Find where the given text appears and provide that cell's center as (X, Y) coordinate. 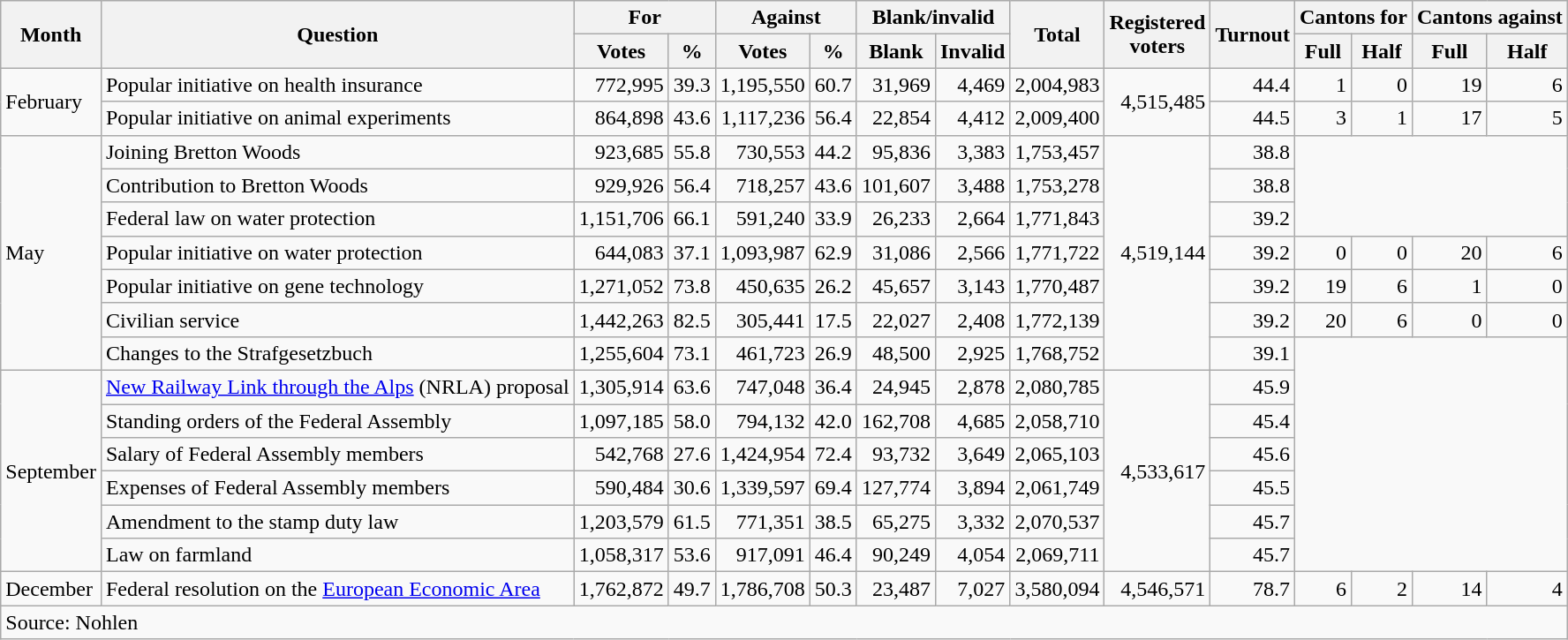
4,515,485 (1157, 102)
22,027 (895, 320)
772,995 (622, 85)
3 (1323, 118)
305,441 (763, 320)
1,786,708 (763, 589)
1,203,579 (622, 522)
36.4 (833, 387)
Invalid (972, 51)
45.6 (1253, 455)
2,925 (972, 353)
1,058,317 (622, 555)
1,271,052 (622, 286)
Cantons for (1353, 18)
1,753,457 (1058, 152)
1,771,722 (1058, 252)
Expenses of Federal Assembly members (337, 488)
December (51, 589)
44.4 (1253, 85)
78.7 (1253, 589)
93,732 (895, 455)
Total (1058, 34)
4,546,571 (1157, 589)
Law on farmland (337, 555)
26.2 (833, 286)
For (645, 18)
4 (1527, 589)
747,048 (763, 387)
58.0 (692, 421)
461,723 (763, 353)
4,685 (972, 421)
26.9 (833, 353)
1,097,185 (622, 421)
1,772,139 (1058, 320)
1,195,550 (763, 85)
2,065,103 (1058, 455)
Federal resolution on the European Economic Area (337, 589)
7,027 (972, 589)
44.5 (1253, 118)
2,069,711 (1058, 555)
2,664 (972, 219)
27.6 (692, 455)
1,771,843 (1058, 219)
82.5 (692, 320)
1,339,597 (763, 488)
101,607 (895, 185)
Contribution to Bretton Woods (337, 185)
3,894 (972, 488)
46.4 (833, 555)
923,685 (622, 152)
September (51, 471)
2,061,749 (1058, 488)
162,708 (895, 421)
45,657 (895, 286)
66.1 (692, 219)
55.8 (692, 152)
May (51, 252)
45.5 (1253, 488)
2,408 (972, 320)
Month (51, 34)
2,004,983 (1058, 85)
3,383 (972, 152)
4,469 (972, 85)
39.3 (692, 85)
44.2 (833, 152)
718,257 (763, 185)
730,553 (763, 152)
69.4 (833, 488)
26,233 (895, 219)
Amendment to the stamp duty law (337, 522)
33.9 (833, 219)
4,519,144 (1157, 252)
Question (337, 34)
42.0 (833, 421)
3,488 (972, 185)
864,898 (622, 118)
48,500 (895, 353)
22,854 (895, 118)
Federal law on water protection (337, 219)
Against (786, 18)
45.9 (1253, 387)
Blank/invalid (933, 18)
794,132 (763, 421)
929,926 (622, 185)
2,080,785 (1058, 387)
644,083 (622, 252)
Source: Nohlen (784, 622)
60.7 (833, 85)
3,580,094 (1058, 589)
61.5 (692, 522)
73.1 (692, 353)
Popular initiative on water protection (337, 252)
2 (1383, 589)
31,086 (895, 252)
3,332 (972, 522)
2,566 (972, 252)
45.4 (1253, 421)
5 (1527, 118)
17 (1450, 118)
3,649 (972, 455)
50.3 (833, 589)
450,635 (763, 286)
24,945 (895, 387)
1,753,278 (1058, 185)
Standing orders of the Federal Assembly (337, 421)
4,054 (972, 555)
1,305,914 (622, 387)
Popular initiative on health insurance (337, 85)
542,768 (622, 455)
3,143 (972, 286)
1,762,872 (622, 589)
17.5 (833, 320)
37.1 (692, 252)
1,768,752 (1058, 353)
4,412 (972, 118)
591,240 (763, 219)
72.4 (833, 455)
Joining Bretton Woods (337, 152)
1,770,487 (1058, 286)
2,070,537 (1058, 522)
Cantons against (1489, 18)
1,117,236 (763, 118)
Civilian service (337, 320)
1,151,706 (622, 219)
1,424,954 (763, 455)
2,009,400 (1058, 118)
1,442,263 (622, 320)
73.8 (692, 286)
Salary of Federal Assembly members (337, 455)
1,093,987 (763, 252)
771,351 (763, 522)
4,533,617 (1157, 471)
39.1 (1253, 353)
95,836 (895, 152)
23,487 (895, 589)
2,058,710 (1058, 421)
14 (1450, 589)
127,774 (895, 488)
53.6 (692, 555)
38.5 (833, 522)
February (51, 102)
49.7 (692, 589)
Popular initiative on animal experiments (337, 118)
63.6 (692, 387)
917,091 (763, 555)
Changes to the Strafgesetzbuch (337, 353)
2,878 (972, 387)
Registeredvoters (1157, 34)
590,484 (622, 488)
Popular initiative on gene technology (337, 286)
Turnout (1253, 34)
30.6 (692, 488)
31,969 (895, 85)
90,249 (895, 555)
1,255,604 (622, 353)
Blank (895, 51)
New Railway Link through the Alps (NRLA) proposal (337, 387)
62.9 (833, 252)
65,275 (895, 522)
